From the cell containing the given text, extract its center point as (x, y) coordinate. 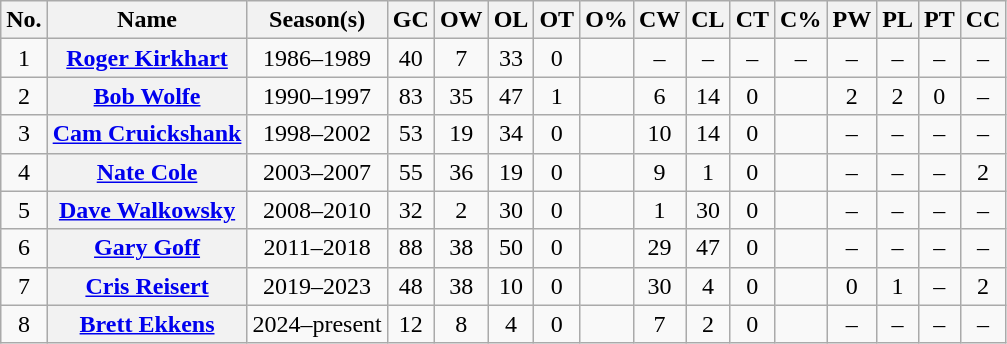
40 (410, 58)
Season(s) (317, 20)
88 (410, 248)
33 (511, 58)
PT (939, 20)
C% (801, 20)
35 (461, 96)
O% (607, 20)
CC (983, 20)
1990–1997 (317, 96)
2011–2018 (317, 248)
5 (24, 210)
53 (410, 134)
CT (752, 20)
PL (898, 20)
Nate Cole (147, 172)
55 (410, 172)
GC (410, 20)
29 (659, 248)
2003–2007 (317, 172)
Bob Wolfe (147, 96)
OW (461, 20)
Gary Goff (147, 248)
Brett Ekkens (147, 324)
32 (410, 210)
2008–2010 (317, 210)
Cam Cruickshank (147, 134)
Dave Walkowsky (147, 210)
PW (852, 20)
No. (24, 20)
12 (410, 324)
Name (147, 20)
3 (24, 134)
48 (410, 286)
1986–1989 (317, 58)
Cris Reisert (147, 286)
CW (659, 20)
36 (461, 172)
OT (557, 20)
2019–2023 (317, 286)
OL (511, 20)
9 (659, 172)
CL (708, 20)
83 (410, 96)
50 (511, 248)
Roger Kirkhart (147, 58)
2024–present (317, 324)
1998–2002 (317, 134)
34 (511, 134)
